Identify which cell holds the provided text, then report its (x, y) central coordinate. 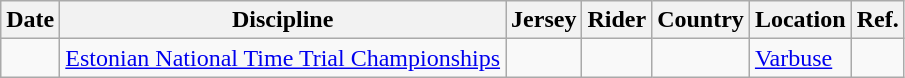
Rider (617, 20)
Country (701, 20)
Varbuse (800, 58)
Location (800, 20)
Discipline (283, 20)
Ref. (878, 20)
Jersey (544, 20)
Estonian National Time Trial Championships (283, 58)
Date (30, 20)
